For the text-containing cell, return its midpoint in (x, y) coordinate format. 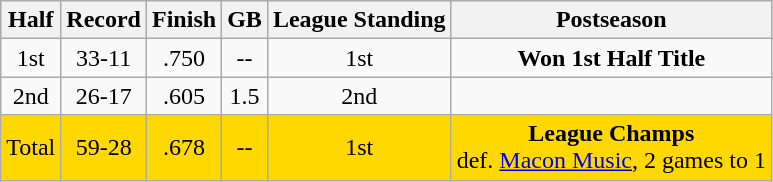
.605 (184, 96)
.678 (184, 148)
Record (104, 20)
League Standing (359, 20)
33-11 (104, 58)
Won 1st Half Title (611, 58)
GB (245, 20)
Postseason (611, 20)
Total (31, 148)
26-17 (104, 96)
.750 (184, 58)
1.5 (245, 96)
Finish (184, 20)
59-28 (104, 148)
League Champsdef. Macon Music, 2 games to 1 (611, 148)
Half (31, 20)
